Scan for the cell matching the given text and deliver its [X, Y] coordinate at center. 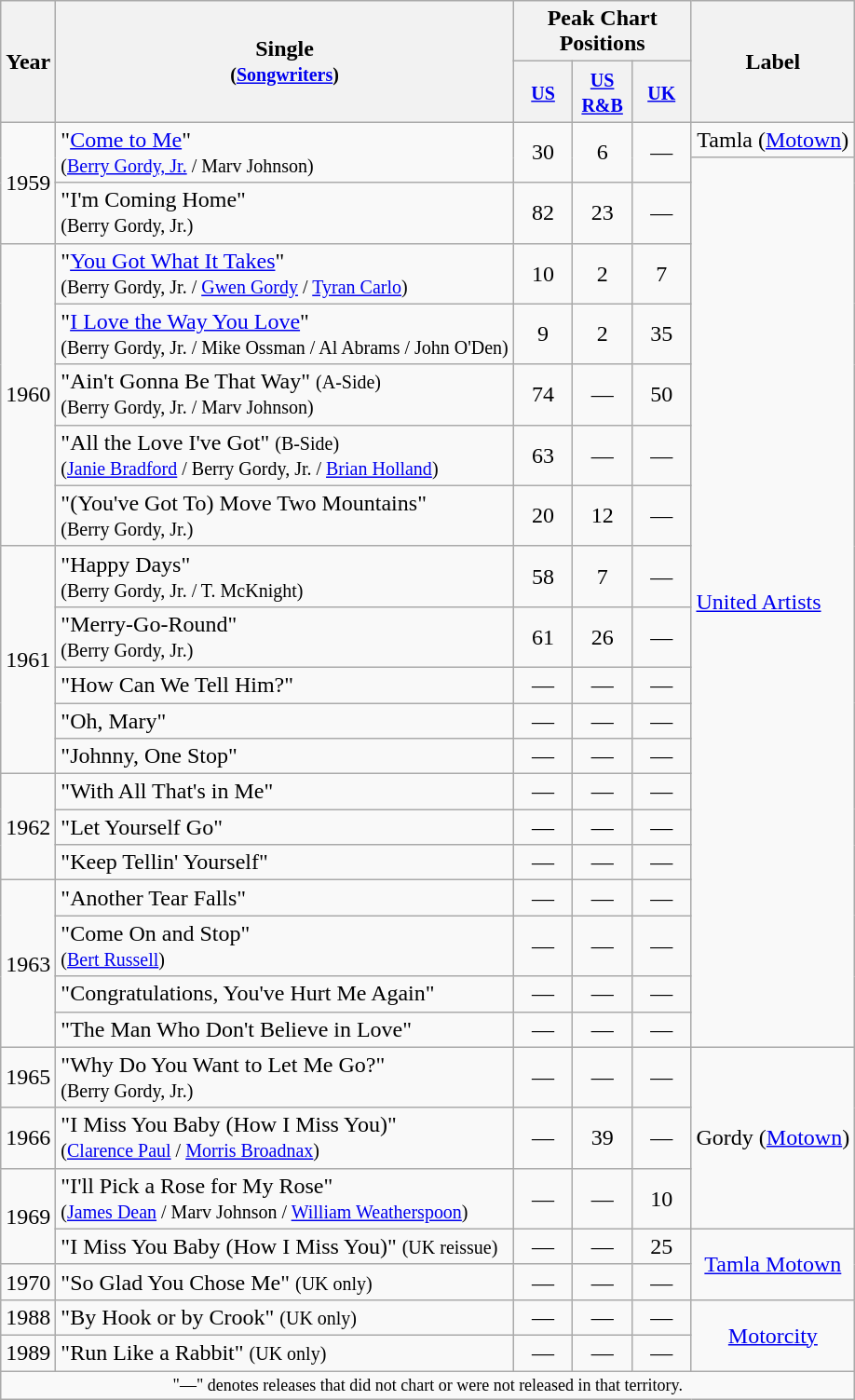
1961 [28, 659]
"How Can We Tell Him?" [285, 685]
82 [543, 212]
Gordy (Motown) [773, 1138]
1959 [28, 183]
61 [543, 637]
"I Miss You Baby (How I Miss You)" (UK reissue) [285, 1246]
"Keep Tellin' Yourself" [285, 863]
US [543, 91]
"I Love the Way You Love"(Berry Gordy, Jr. / Mike Ossman / Al Abrams / John O'Den) [285, 333]
Motorcity [773, 1335]
"I'm Coming Home"(Berry Gordy, Jr.) [285, 212]
74 [543, 395]
26 [603, 637]
6 [603, 153]
Label [773, 61]
Peak Chart Positions [602, 32]
Single(Songwriters) [285, 61]
20 [543, 516]
9 [543, 333]
"Oh, Mary" [285, 720]
Year [28, 61]
23 [603, 212]
"Happy Days"(Berry Gordy, Jr. / T. McKnight) [285, 576]
1989 [28, 1352]
"Come to Me"(Berry Gordy, Jr. / Marv Johnson) [285, 153]
39 [603, 1138]
Tamla (Motown) [773, 140]
"So Glad You Chose Me" (UK only) [285, 1282]
"—" denotes releases that did not chart or were not released in that territory. [428, 1386]
1988 [28, 1317]
1966 [28, 1138]
1960 [28, 395]
25 [661, 1246]
"Congratulations, You've Hurt Me Again" [285, 994]
12 [603, 516]
"By Hook or by Crook" (UK only) [285, 1317]
"The Man Who Don't Believe in Love" [285, 1029]
50 [661, 395]
1965 [28, 1077]
"(You've Got To) Move Two Mountains"(Berry Gordy, Jr.) [285, 516]
"Let Yourself Go" [285, 827]
United Artists [773, 602]
"I Miss You Baby (How I Miss You)"(Clarence Paul / Morris Broadnax) [285, 1138]
1970 [28, 1282]
"Another Tear Falls" [285, 898]
"Come On and Stop" (Bert Russell) [285, 946]
30 [543, 153]
Tamla Motown [773, 1264]
"You Got What It Takes"(Berry Gordy, Jr. / Gwen Gordy / Tyran Carlo) [285, 274]
"All the Love I've Got" (B-Side)(Janie Bradford / Berry Gordy, Jr. / Brian Holland) [285, 455]
"Run Like a Rabbit" (UK only) [285, 1352]
US R&B [603, 91]
35 [661, 333]
1963 [28, 963]
"Ain't Gonna Be That Way" (A-Side)(Berry Gordy, Jr. / Marv Johnson) [285, 395]
63 [543, 455]
1962 [28, 827]
"With All That's in Me" [285, 792]
"Merry-Go-Round"(Berry Gordy, Jr.) [285, 637]
"Johnny, One Stop" [285, 756]
"Why Do You Want to Let Me Go?"(Berry Gordy, Jr.) [285, 1077]
1969 [28, 1217]
UK [661, 91]
"I'll Pick a Rose for My Rose"(James Dean / Marv Johnson / William Weatherspoon) [285, 1198]
58 [543, 576]
